Return [X, Y] of the center of cell containing provided text 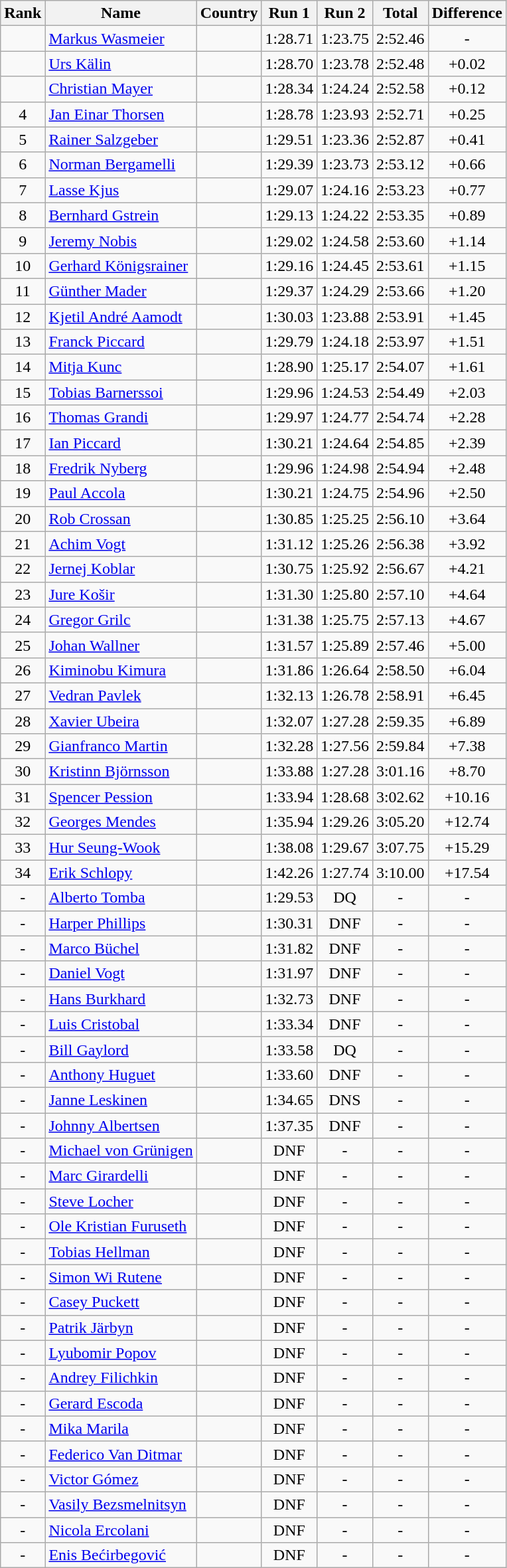
Lasse Kjus [121, 190]
+8.70 [467, 772]
1:24.77 [345, 418]
1:31.12 [289, 544]
10 [23, 266]
Johan Wallner [121, 645]
2:58.91 [400, 695]
33 [23, 847]
1:29.02 [289, 240]
Difference [467, 13]
1:29.67 [345, 847]
1:33.60 [289, 1075]
11 [23, 291]
Casey Puckett [121, 1302]
Michael von Grünigen [121, 1151]
2:53.91 [400, 317]
DNS [345, 1100]
1:25.92 [345, 569]
Rainer Salzgeber [121, 139]
1:29.53 [289, 898]
Paul Accola [121, 493]
Jan Einar Thorsen [121, 114]
2:54.07 [400, 367]
1:42.26 [289, 873]
Jeremy Nobis [121, 240]
28 [23, 721]
Janne Leskinen [121, 1100]
1:24.98 [345, 468]
+17.54 [467, 873]
Patrik Järbyn [121, 1328]
20 [23, 519]
Jernej Koblar [121, 569]
+5.00 [467, 645]
+2.39 [467, 443]
25 [23, 645]
Urs Kälin [121, 64]
1:33.88 [289, 772]
+2.48 [467, 468]
Rob Crossan [121, 519]
1:24.18 [345, 342]
Mitja Kunc [121, 367]
29 [23, 746]
Tobias Hellman [121, 1252]
1:38.08 [289, 847]
1:23.78 [345, 64]
1:24.53 [345, 392]
+1.61 [467, 367]
1:31.97 [289, 974]
Mika Marila [121, 1429]
2:53.12 [400, 165]
Victor Gómez [121, 1479]
32 [23, 822]
1:31.38 [289, 620]
18 [23, 468]
2:57.46 [400, 645]
+1.15 [467, 266]
+4.64 [467, 594]
+7.38 [467, 746]
+6.89 [467, 721]
1:27.74 [345, 873]
Gerard Escoda [121, 1403]
1:29.16 [289, 266]
1:24.24 [345, 89]
1:29.26 [345, 822]
Christian Mayer [121, 89]
1:28.34 [289, 89]
Alberto Tomba [121, 898]
Günther Mader [121, 291]
Franck Piccard [121, 342]
+0.41 [467, 139]
1:32.13 [289, 695]
Ian Piccard [121, 443]
2:53.60 [400, 240]
1:37.35 [289, 1126]
9 [23, 240]
1:23.93 [345, 114]
1:29.97 [289, 418]
1:29.07 [289, 190]
13 [23, 342]
Marc Girardelli [121, 1176]
3:02.62 [400, 797]
Norman Bergamelli [121, 165]
1:23.75 [345, 39]
Luis Cristobal [121, 1024]
+6.45 [467, 695]
1:32.73 [289, 999]
1:28.68 [345, 797]
Andrey Filichkin [121, 1378]
Johnny Albertsen [121, 1126]
Steve Locher [121, 1201]
1:30.31 [289, 923]
1:27.56 [345, 746]
Country [229, 13]
1:24.58 [345, 240]
+0.25 [467, 114]
Spencer Pession [121, 797]
1:29.13 [289, 215]
16 [23, 418]
Enis Bećirbegović [121, 1555]
+1.20 [467, 291]
1:31.57 [289, 645]
2:54.85 [400, 443]
2:57.10 [400, 594]
Harper Phillips [121, 923]
1:26.64 [345, 670]
Vasily Bezsmelnitsyn [121, 1504]
1:28.71 [289, 39]
27 [23, 695]
1:25.25 [345, 519]
1:32.28 [289, 746]
+10.16 [467, 797]
34 [23, 873]
2:56.67 [400, 569]
15 [23, 392]
2:52.58 [400, 89]
Ole Kristian Furuseth [121, 1227]
1:35.94 [289, 822]
2:52.71 [400, 114]
2:59.35 [400, 721]
3:05.20 [400, 822]
Total [400, 13]
1:25.89 [345, 645]
1:23.73 [345, 165]
1:23.36 [345, 139]
Nicola Ercolani [121, 1529]
2:53.35 [400, 215]
2:54.94 [400, 468]
1:26.78 [345, 695]
1:29.37 [289, 291]
2:53.23 [400, 190]
+1.51 [467, 342]
1:28.78 [289, 114]
Thomas Grandi [121, 418]
Run 2 [345, 13]
21 [23, 544]
2:52.48 [400, 64]
Gregor Grilc [121, 620]
3:01.16 [400, 772]
1:25.80 [345, 594]
Anthony Huguet [121, 1075]
1:25.26 [345, 544]
12 [23, 317]
Lyubomir Popov [121, 1353]
+1.45 [467, 317]
1:30.85 [289, 519]
7 [23, 190]
+2.28 [467, 418]
1:30.75 [289, 569]
2:53.61 [400, 266]
1:34.65 [289, 1100]
1:29.51 [289, 139]
1:33.94 [289, 797]
Name [121, 13]
1:28.90 [289, 367]
19 [23, 493]
1:24.75 [345, 493]
1:29.39 [289, 165]
+0.77 [467, 190]
1:32.07 [289, 721]
+4.67 [467, 620]
2:56.38 [400, 544]
Run 1 [289, 13]
3:07.75 [400, 847]
8 [23, 215]
Simon Wi Rutene [121, 1277]
2:54.49 [400, 392]
3:10.00 [400, 873]
2:57.13 [400, 620]
Vedran Pavlek [121, 695]
Hur Seung-Wook [121, 847]
Xavier Ubeira [121, 721]
1:33.34 [289, 1024]
Tobias Barnerssoi [121, 392]
Jure Košir [121, 594]
1:23.88 [345, 317]
4 [23, 114]
Gianfranco Martin [121, 746]
Erik Schlopy [121, 873]
Georges Mendes [121, 822]
2:52.46 [400, 39]
Rank [23, 13]
23 [23, 594]
Federico Van Ditmar [121, 1454]
+12.74 [467, 822]
1:33.58 [289, 1049]
+2.03 [467, 392]
1:30.03 [289, 317]
+0.66 [467, 165]
22 [23, 569]
30 [23, 772]
+3.92 [467, 544]
5 [23, 139]
1:24.64 [345, 443]
1:24.16 [345, 190]
2:53.97 [400, 342]
Achim Vogt [121, 544]
1:24.29 [345, 291]
2:53.66 [400, 291]
6 [23, 165]
17 [23, 443]
Kjetil André Aamodt [121, 317]
+15.29 [467, 847]
1:24.22 [345, 215]
Fredrik Nyberg [121, 468]
31 [23, 797]
2:54.74 [400, 418]
1:31.86 [289, 670]
1:25.17 [345, 367]
Kristinn Björnsson [121, 772]
1:31.82 [289, 948]
+6.04 [467, 670]
1:25.75 [345, 620]
2:52.87 [400, 139]
26 [23, 670]
2:56.10 [400, 519]
+0.12 [467, 89]
Kiminobu Kimura [121, 670]
2:59.84 [400, 746]
Markus Wasmeier [121, 39]
+2.50 [467, 493]
1:28.70 [289, 64]
24 [23, 620]
Bernhard Gstrein [121, 215]
Bill Gaylord [121, 1049]
+0.02 [467, 64]
+4.21 [467, 569]
14 [23, 367]
Hans Burkhard [121, 999]
+1.14 [467, 240]
+0.89 [467, 215]
1:29.79 [289, 342]
Marco Büchel [121, 948]
1:31.30 [289, 594]
2:58.50 [400, 670]
1:24.45 [345, 266]
2:54.96 [400, 493]
+3.64 [467, 519]
Daniel Vogt [121, 974]
Gerhard Königsrainer [121, 266]
